Scan for the cell matching the given text and deliver its [X, Y] coordinate at center. 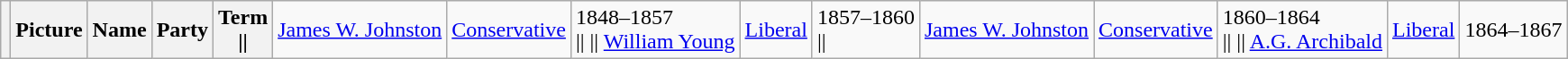
1860–1864 || || A.G. Archibald [1302, 30]
1857–1860 || [865, 30]
1848–1857 || || William Young [655, 30]
Party [182, 30]
Term || [242, 30]
Name [119, 30]
Picture [49, 30]
1864–1867 [1514, 30]
